Output the (x, y) coordinate of the center of the cell containing the given text.  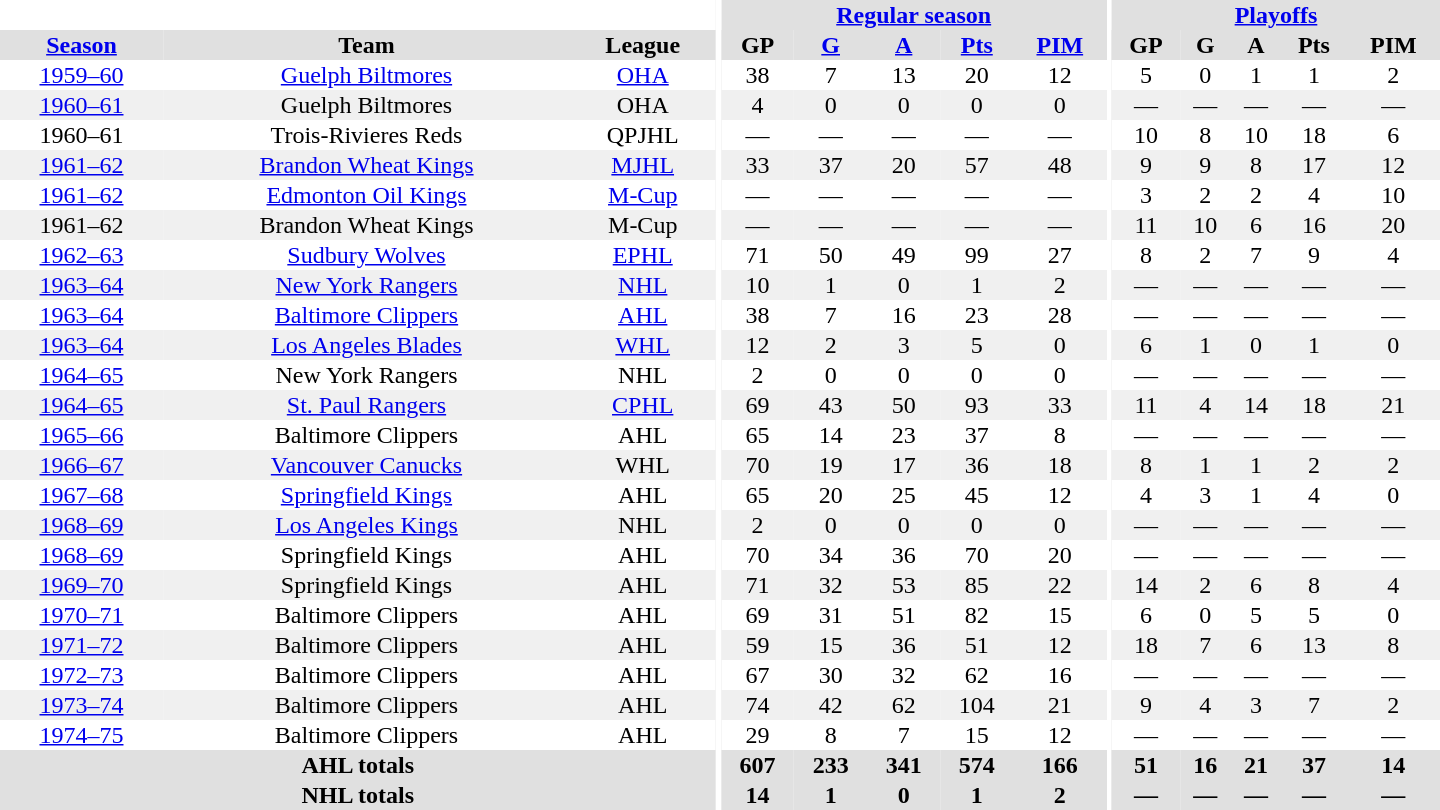
MJHL (643, 165)
49 (904, 255)
341 (904, 765)
NHL totals (358, 795)
1969–70 (82, 585)
59 (758, 645)
27 (1060, 255)
93 (976, 405)
85 (976, 585)
Sudbury Wolves (366, 255)
25 (904, 495)
43 (830, 405)
League (643, 45)
Los Angeles Blades (366, 345)
67 (758, 675)
1972–73 (82, 675)
607 (758, 765)
29 (758, 735)
82 (976, 615)
42 (830, 705)
53 (904, 585)
AHL totals (358, 765)
28 (1060, 315)
1970–71 (82, 615)
31 (830, 615)
Team (366, 45)
Vancouver Canucks (366, 465)
1959–60 (82, 75)
1962–63 (82, 255)
48 (1060, 165)
45 (976, 495)
22 (1060, 585)
30 (830, 675)
1967–68 (82, 495)
Edmonton Oil Kings (366, 195)
104 (976, 705)
1974–75 (82, 735)
St. Paul Rangers (366, 405)
Los Angeles Kings (366, 525)
Trois-Rivieres Reds (366, 135)
166 (1060, 765)
233 (830, 765)
57 (976, 165)
34 (830, 555)
Playoffs (1276, 15)
574 (976, 765)
Season (82, 45)
EPHL (643, 255)
1971–72 (82, 645)
19 (830, 465)
1966–67 (82, 465)
1965–66 (82, 435)
CPHL (643, 405)
74 (758, 705)
1973–74 (82, 705)
QPJHL (643, 135)
99 (976, 255)
Regular season (914, 15)
